Locate the cell with the specified text and output its [X, Y] center coordinate. 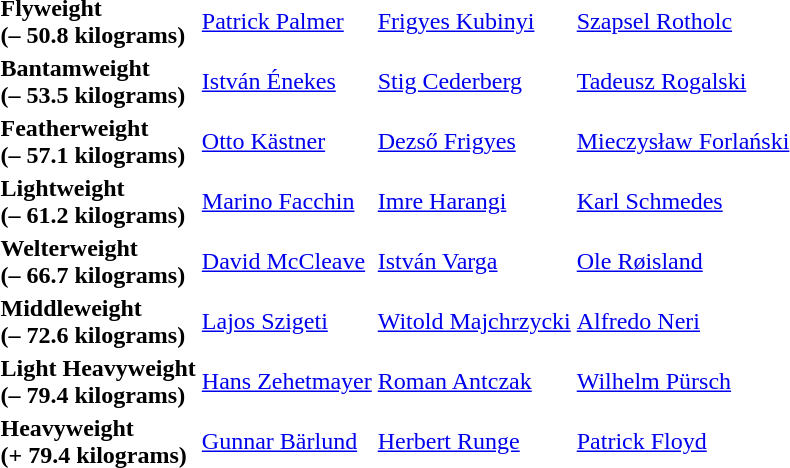
Roman Antczak [474, 382]
Otto Kästner [286, 142]
István Énekes [286, 82]
David McCleave [286, 262]
Hans Zehetmayer [286, 382]
Imre Harangi [474, 202]
Lajos Szigeti [286, 322]
Marino Facchin [286, 202]
Stig Cederberg [474, 82]
Dezső Frigyes [474, 142]
Witold Majchrzycki [474, 322]
István Varga [474, 262]
